Capture the cell that displays the provided text and extract its (x, y) central coordinate. 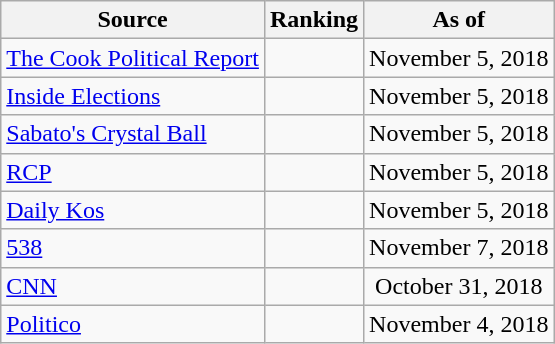
538 (133, 248)
Source (133, 20)
Inside Elections (133, 96)
The Cook Political Report (133, 58)
Sabato's Crystal Ball (133, 134)
CNN (133, 286)
As of (459, 20)
Ranking (314, 20)
November 4, 2018 (459, 324)
October 31, 2018 (459, 286)
Daily Kos (133, 210)
Politico (133, 324)
RCP (133, 172)
November 7, 2018 (459, 248)
